Detect which cell encompasses the target text, then output its [x, y] center coordinate. 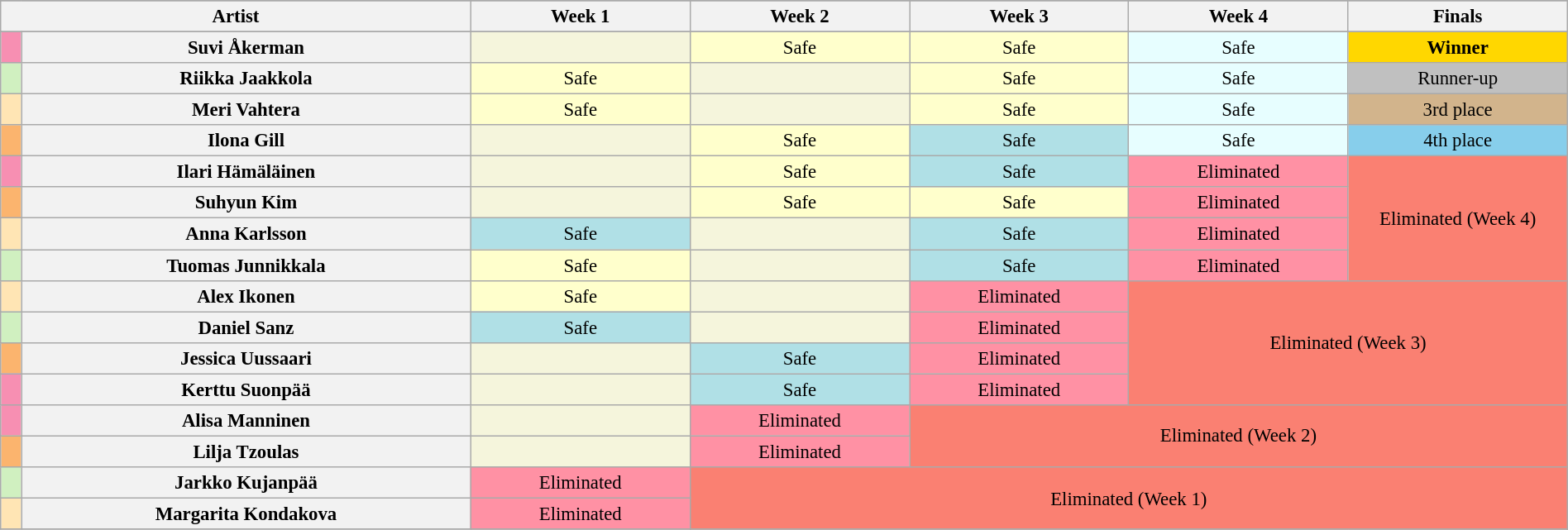
Finals [1457, 17]
Jarkko Kujanpää [246, 483]
Meri Vahtera [246, 110]
Ilari Hämäläinen [246, 172]
Week 4 [1239, 17]
Daniel Sanz [246, 327]
3rd place [1457, 110]
Kerttu Suonpää [246, 389]
Alisa Manninen [246, 421]
Lilja Tzoulas [246, 451]
Suhyun Kim [246, 203]
Eliminated (Week 2) [1239, 437]
Eliminated (Week 3) [1348, 342]
Jessica Uussaari [246, 358]
Riikka Jaakkola [246, 79]
4th place [1457, 141]
Ilona Gill [246, 141]
Anna Karlsson [246, 234]
Week 2 [799, 17]
Eliminated (Week 4) [1457, 218]
Runner-up [1457, 79]
Artist [236, 17]
Margarita Kondakova [246, 513]
Winner [1457, 48]
Week 1 [581, 17]
Tuomas Junnikkala [246, 265]
Alex Ikonen [246, 296]
Week 3 [1019, 17]
Eliminated (Week 1) [1128, 498]
Suvi Åkerman [246, 48]
